Search for the cell housing the specified text and yield its [x, y] center coordinate. 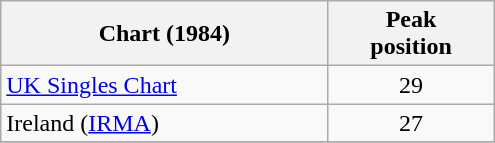
Peakposition [411, 34]
27 [411, 123]
Chart (1984) [164, 34]
Ireland (IRMA) [164, 123]
UK Singles Chart [164, 85]
29 [411, 85]
